Search for the cell housing the specified text and yield its (X, Y) center coordinate. 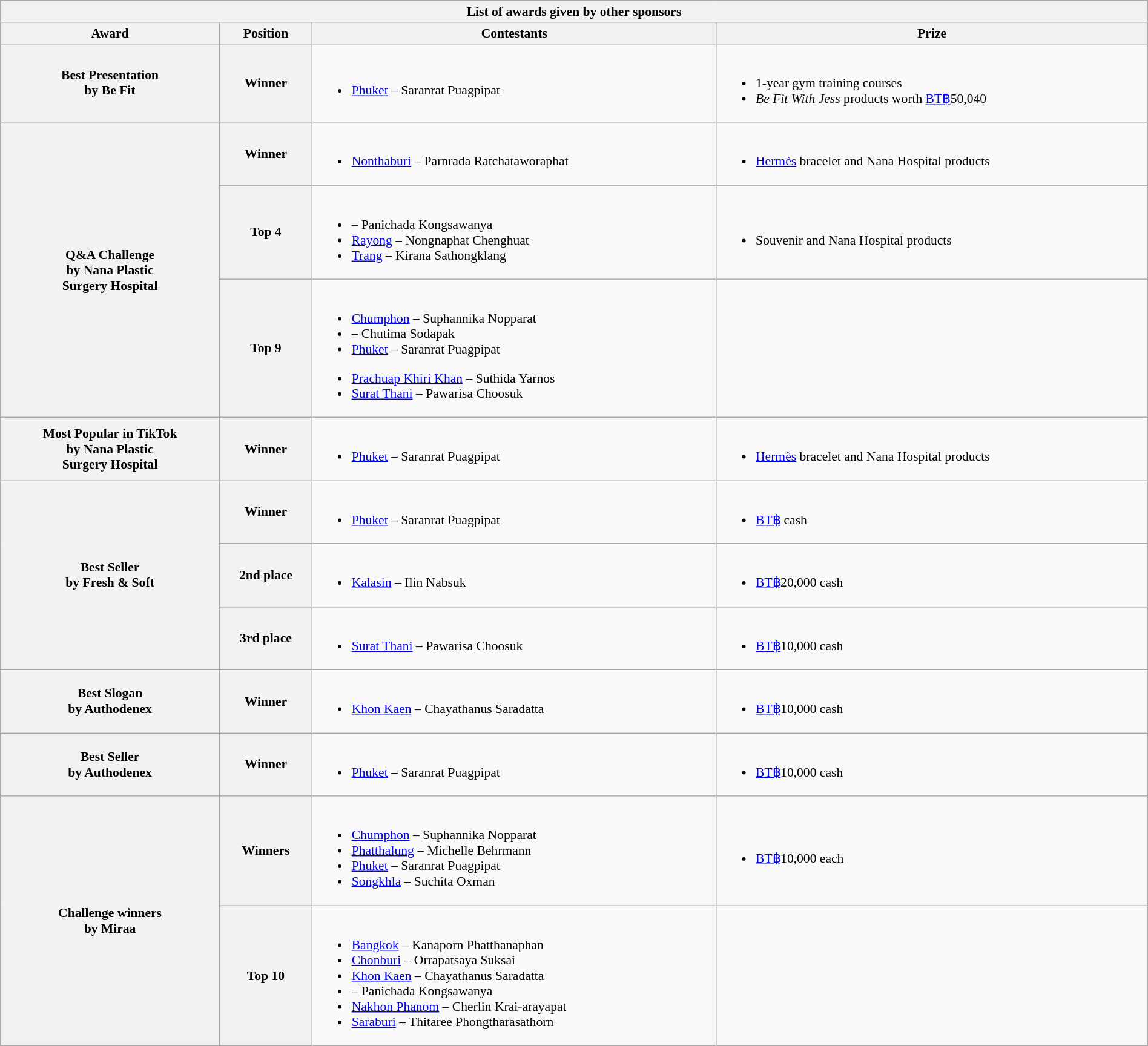
Surat Thani – Pawarisa Choosuk (515, 639)
Chumphon – Suphannika Nopparat – Chutima SodapakPhuket – Saranrat PuagpipatPrachuap Khiri Khan – Suthida YarnosSurat Thani – Pawarisa Choosuk (515, 349)
Souvenir and Nana Hospital products (932, 232)
Q&A Challengeby Nana PlasticSurgery Hospital (110, 270)
Position (265, 33)
Khon Kaen – Chayathanus Saradatta (515, 702)
Top 4 (265, 232)
BT฿20,000 cash (932, 575)
Award (110, 33)
BT฿10,000 each (932, 851)
Prize (932, 33)
Best Sellerby Authodenex (110, 765)
BT฿ cash (932, 512)
3rd place (265, 639)
Best Sellerby Fresh & Soft (110, 575)
Chumphon – Suphannika NopparatPhatthalung – Michelle BehrmannPhuket – Saranrat PuagpipatSongkhla – Suchita Oxman (515, 851)
Best Sloganby Authodenex (110, 702)
1-year gym training coursesBe Fit With Jess products worth BT฿50,040 (932, 83)
Contestants (515, 33)
Nonthaburi – Parnrada Ratchataworaphat (515, 154)
– Panichada KongsawanyaRayong – Nongnaphat ChenghuatTrang – Kirana Sathongklang (515, 232)
Best Presentationby Be Fit (110, 83)
2nd place (265, 575)
Most Popular in TikTokby Nana PlasticSurgery Hospital (110, 449)
Kalasin – Ilin Nabsuk (515, 575)
Top 10 (265, 976)
Top 9 (265, 349)
Winners (265, 851)
List of awards given by other sponsors (574, 12)
Challenge winnersby Miraa (110, 921)
